Find where the given text appears and provide that cell's center as (x, y) coordinate. 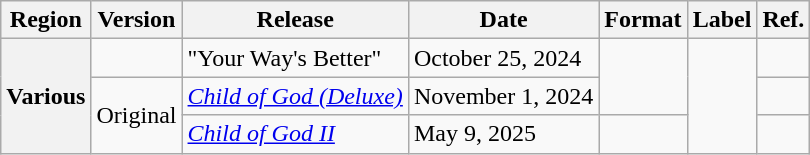
Version (136, 20)
Label (722, 20)
Original (136, 115)
October 25, 2024 (503, 58)
Date (503, 20)
Child of God (Deluxe) (295, 96)
May 9, 2025 (503, 134)
Release (295, 20)
"Your Way's Better" (295, 58)
November 1, 2024 (503, 96)
Various (46, 96)
Ref. (784, 20)
Child of God II (295, 134)
Region (46, 20)
Format (643, 20)
